Find where the given text appears and provide that cell's center as [x, y] coordinate. 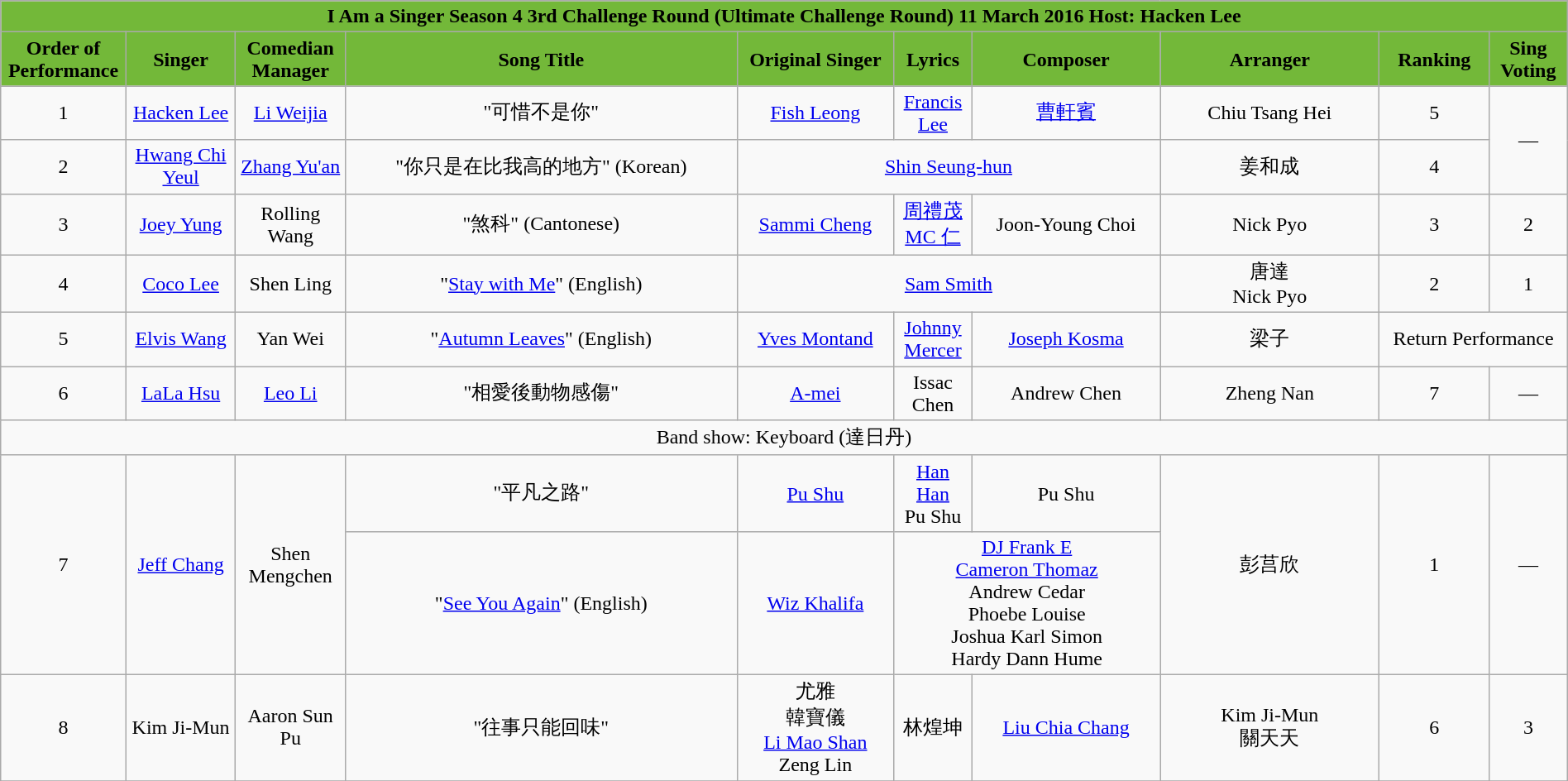
"往事只能回味" [542, 727]
梁子 [1270, 339]
A-mei [815, 394]
姜和成 [1270, 167]
Coco Lee [180, 284]
曹軒賓 [1065, 113]
周禮茂MC 仁 [933, 224]
"Autumn Leaves" (English) [542, 339]
Song Title [542, 60]
Nick Pyo [1270, 224]
LaLa Hsu [180, 394]
Hwang Chi Yeul [180, 167]
"你只是在比我高的地方" (Korean) [542, 167]
Kim Ji-Mun [180, 727]
尤雅韓寶儀Li Mao ShanZeng Lin [815, 727]
Han HanPu Shu [933, 493]
Wiz Khalifa [815, 602]
Rolling Wang [291, 224]
Liu Chia Chang [1065, 727]
Arranger [1270, 60]
Aaron Sun Pu [291, 727]
"平凡之路" [542, 493]
Joey Yung [180, 224]
Ranking [1434, 60]
"煞科" (Cantonese) [542, 224]
Comedian Manager [291, 60]
Composer [1065, 60]
Sam Smith [949, 284]
"Stay with Me" (English) [542, 284]
Francis Lee [933, 113]
Shen Ling [291, 284]
Singer [180, 60]
Zhang Yu'an [291, 167]
Elvis Wang [180, 339]
Leo Li [291, 394]
Lyrics [933, 60]
唐達Nick Pyo [1270, 284]
8 [64, 727]
Sing Voting [1528, 60]
I Am a Singer Season 4 3rd Challenge Round (Ultimate Challenge Round) 11 March 2016 Host: Hacken Lee [784, 17]
Joon-Young Choi [1065, 224]
Fish Leong [815, 113]
Original Singer [815, 60]
Return Performance [1474, 339]
Band show: Keyboard (達日丹) [784, 438]
Shin Seung-hun [949, 167]
"可惜不是你" [542, 113]
Order of Performance [64, 60]
Issac Chen [933, 394]
Joseph Kosma [1065, 339]
Kim Ji-Mun關天天 [1270, 727]
Andrew Chen [1065, 394]
Yves Montand [815, 339]
Sammi Cheng [815, 224]
Shen Mengchen [291, 564]
DJ Frank ECameron ThomazAndrew CedarPhoebe LouiseJoshua Karl SimonHardy Dann Hume [1027, 602]
Li Weijia [291, 113]
Johnny Mercer [933, 339]
"See You Again" (English) [542, 602]
Jeff Chang [180, 564]
林煌坤 [933, 727]
Chiu Tsang Hei [1270, 113]
Zheng Nan [1270, 394]
"相愛後動物感傷" [542, 394]
Hacken Lee [180, 113]
彭莒欣 [1270, 564]
Yan Wei [291, 339]
